Detect which cell encompasses the target text, then output its (X, Y) center coordinate. 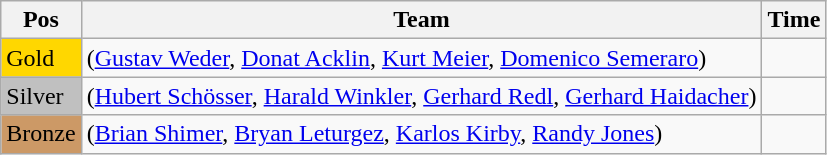
Bronze (41, 134)
(Gustav Weder, Donat Acklin, Kurt Meier, Domenico Semeraro) (422, 58)
Gold (41, 58)
Time (794, 20)
Silver (41, 96)
Pos (41, 20)
(Hubert Schösser, Harald Winkler, Gerhard Redl, Gerhard Haidacher) (422, 96)
(Brian Shimer, Bryan Leturgez, Karlos Kirby, Randy Jones) (422, 134)
Team (422, 20)
